From the cell containing the given text, extract its center point as [x, y] coordinate. 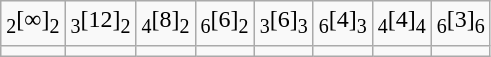
6[3]6 [460, 23]
4[8]2 [166, 23]
2[∞]2 [33, 23]
3[6]3 [284, 23]
6[6]2 [224, 23]
4[4]4 [402, 23]
6[4]3 [342, 23]
3[12]2 [100, 23]
